Extract the [X, Y] coordinate from the center of the cell holding the provided text.  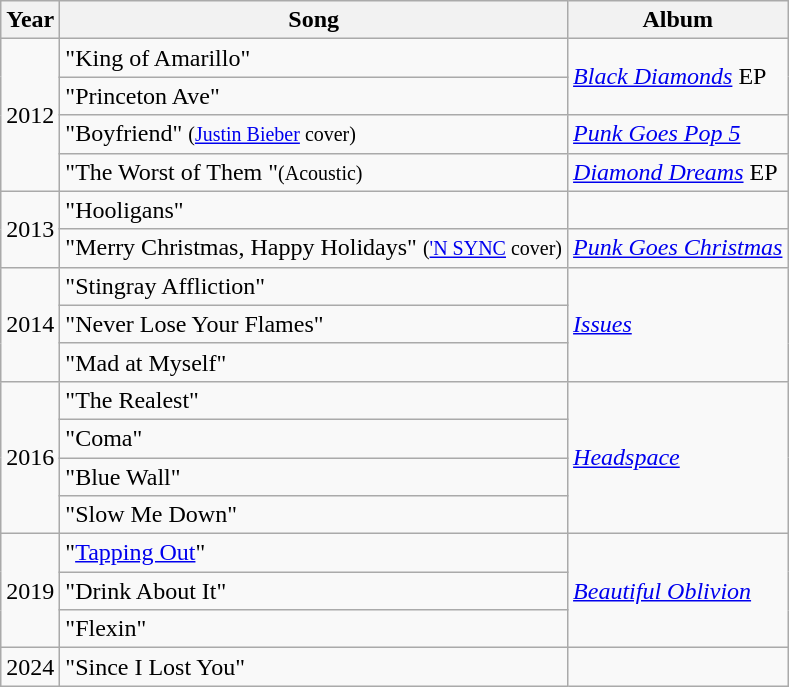
Diamond Dreams EP [678, 172]
"Hooligans" [314, 210]
"Mad at Myself" [314, 362]
2019 [30, 591]
2012 [30, 115]
"Slow Me Down" [314, 515]
"Merry Christmas, Happy Holidays" ('N SYNC cover) [314, 248]
"Flexin" [314, 629]
Punk Goes Pop 5 [678, 134]
2016 [30, 457]
"Princeton Ave" [314, 96]
Issues [678, 324]
"King of Amarillo" [314, 58]
"Boyfriend" (Justin Bieber cover) [314, 134]
2014 [30, 324]
"Never Lose Your Flames" [314, 324]
"Stingray Affliction" [314, 286]
Black Diamonds EP [678, 77]
"Drink About It" [314, 591]
Song [314, 20]
2024 [30, 667]
Year [30, 20]
Album [678, 20]
"Since I Lost You" [314, 667]
"Tapping Out" [314, 553]
Beautiful Oblivion [678, 591]
"The Realest" [314, 400]
Headspace [678, 457]
Punk Goes Christmas [678, 248]
2013 [30, 229]
"Coma" [314, 438]
"Blue Wall" [314, 477]
"The Worst of Them "(Acoustic) [314, 172]
